Provide the (x, y) coordinate of the cell's center where the given text is located.  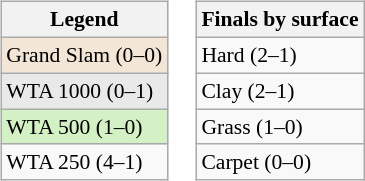
Grand Slam (0–0) (84, 55)
Finals by surface (280, 20)
Clay (2–1) (280, 91)
Carpet (0–0) (280, 162)
WTA 500 (1–0) (84, 127)
WTA 250 (4–1) (84, 162)
WTA 1000 (0–1) (84, 91)
Grass (1–0) (280, 127)
Legend (84, 20)
Hard (2–1) (280, 55)
